For the text-containing cell, return its midpoint in [x, y] coordinate format. 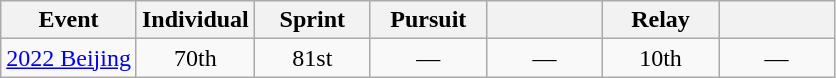
81st [312, 58]
10th [660, 58]
2022 Beijing [69, 58]
Event [69, 20]
Relay [660, 20]
Sprint [312, 20]
70th [195, 58]
Pursuit [428, 20]
Individual [195, 20]
